Extract the [x, y] coordinate from the center of the cell holding the provided text.  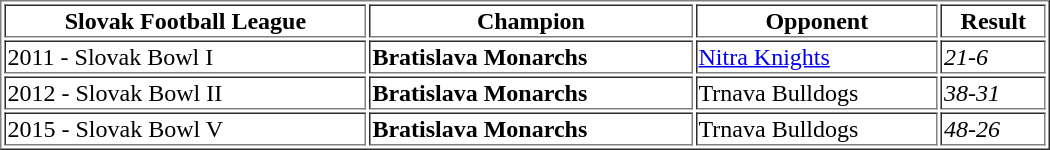
Champion [530, 20]
2011 - Slovak Bowl I [185, 56]
Result [993, 20]
Opponent [818, 20]
48-26 [993, 128]
21-6 [993, 56]
Nitra Knights [818, 56]
2012 - Slovak Bowl II [185, 92]
38-31 [993, 92]
Slovak Football League [185, 20]
2015 - Slovak Bowl V [185, 128]
